From the cell containing the given text, extract its center point as (x, y) coordinate. 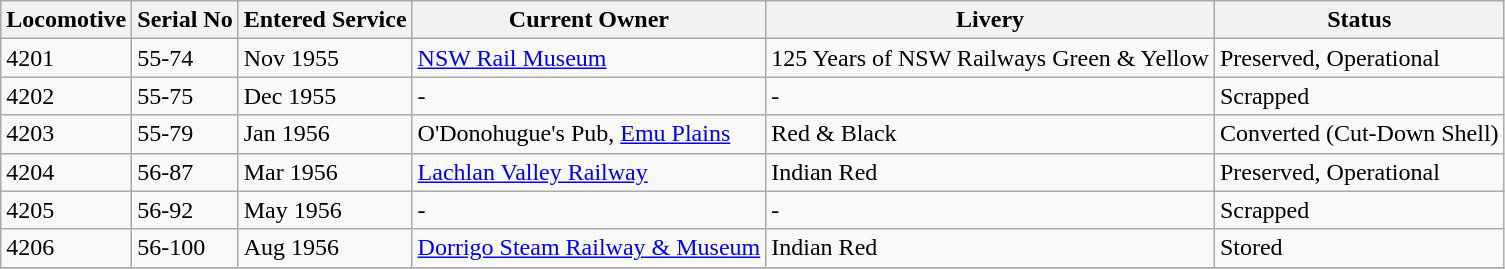
56-92 (185, 210)
Nov 1955 (325, 58)
Locomotive (66, 20)
Jan 1956 (325, 134)
125 Years of NSW Railways Green & Yellow (990, 58)
Stored (1359, 248)
56-87 (185, 172)
4206 (66, 248)
Mar 1956 (325, 172)
Converted (Cut-Down Shell) (1359, 134)
4203 (66, 134)
O'Donohugue's Pub, Emu Plains (589, 134)
Red & Black (990, 134)
4205 (66, 210)
May 1956 (325, 210)
4201 (66, 58)
NSW Rail Museum (589, 58)
Current Owner (589, 20)
Entered Service (325, 20)
Livery (990, 20)
Serial No (185, 20)
Status (1359, 20)
Aug 1956 (325, 248)
55-74 (185, 58)
Dorrigo Steam Railway & Museum (589, 248)
Dec 1955 (325, 96)
56-100 (185, 248)
4204 (66, 172)
55-75 (185, 96)
Lachlan Valley Railway (589, 172)
55-79 (185, 134)
4202 (66, 96)
